Determine the [X, Y] coordinate at the center of the cell enclosing the given text.  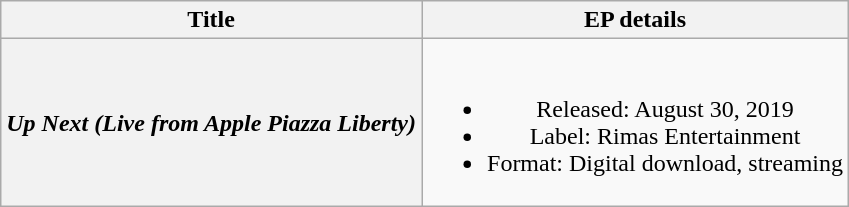
EP details [636, 20]
Released: August 30, 2019Label: Rimas EntertainmentFormat: Digital download, streaming [636, 122]
Up Next (Live from Apple Piazza Liberty) [212, 122]
Title [212, 20]
